Detect which cell encompasses the target text, then output its [X, Y] center coordinate. 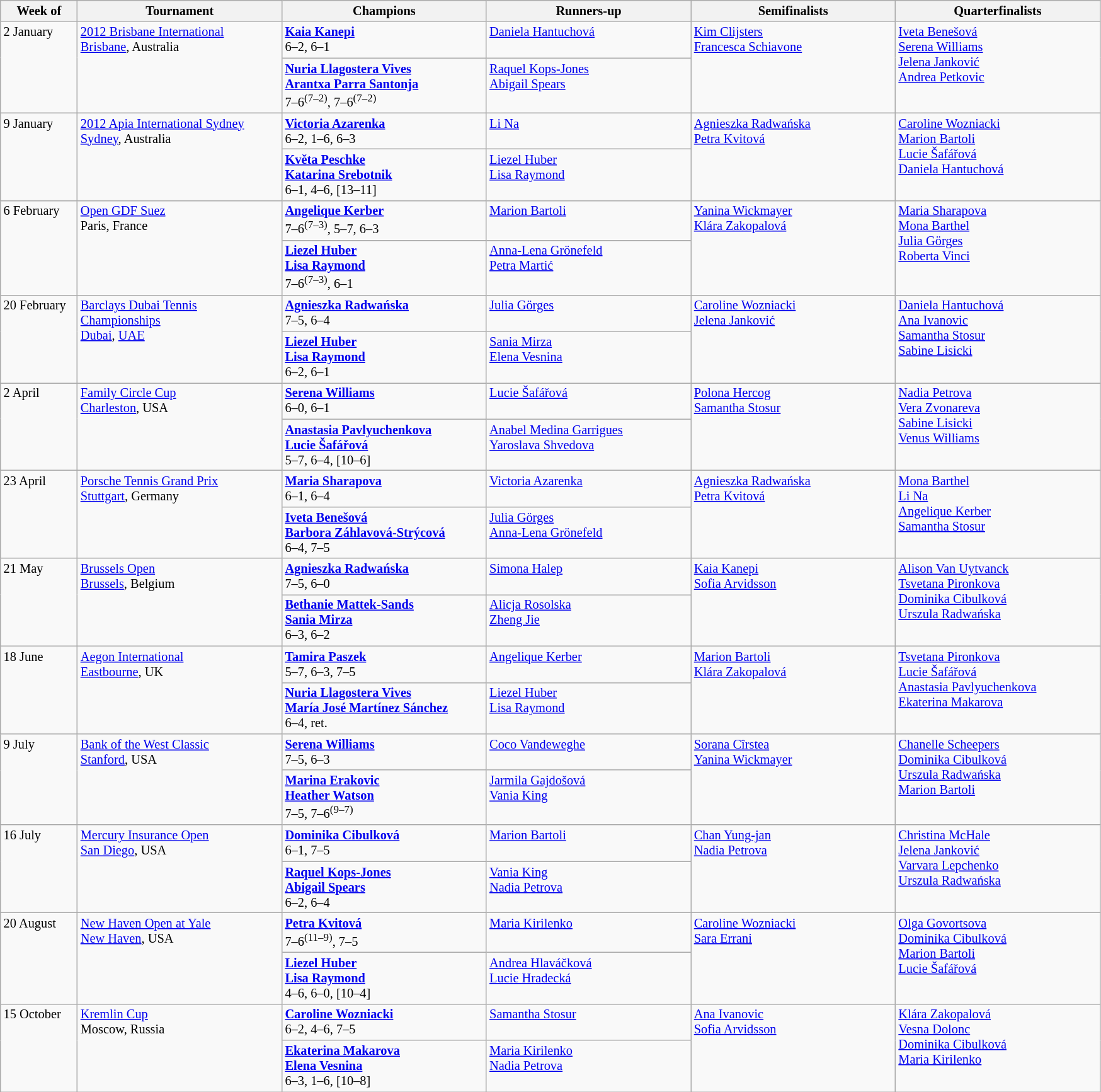
Tamira Paszek5–7, 6–3, 7–5 [384, 664]
Liezel Huber Lisa Raymond6–2, 6–1 [384, 357]
Sania Mirza Elena Vesnina [588, 357]
Nadia Petrova Vera Zvonareva Sabine Lisicki Venus Williams [998, 426]
9 January [39, 156]
Kremlin Cup Moscow, Russia [180, 1047]
Angelique Kerber7–6(7–3), 5–7, 6–3 [384, 221]
Kaia Kanepi 6–2, 6–1 [384, 40]
Mercury Insurance Open San Diego, USA [180, 868]
Anna-Lena Grönefeld Petra Martić [588, 267]
Bethanie Mattek-Sands Sania Mirza6–3, 6–2 [384, 620]
Yanina Wickmayer Klára Zakopalová [794, 248]
Serena Williams7–5, 6–3 [384, 752]
2 January [39, 67]
Samantha Stosur [588, 1022]
Chan Yung-jan Nadia Petrova [794, 868]
Angelique Kerber [588, 664]
Alison Van Uytvanck Tsvetana Pironkova Dominika Cibulková Urszula Radwańska [998, 602]
Polona Hercog Samantha Stosur [794, 426]
18 June [39, 689]
Caroline Wozniacki6–2, 4–6, 7–5 [384, 1022]
New Haven Open at Yale New Haven, USA [180, 958]
Aegon International Eastbourne, UK [180, 689]
21 May [39, 602]
Vania King Nadia Petrova [588, 887]
Caroline Wozniacki Marion Bartoli Lucie Šafářová Daniela Hantuchová [998, 156]
Week of [39, 11]
Tsvetana Pironkova Lucie Šafářová Anastasia Pavlyuchenkova Ekaterina Makarova [998, 689]
Barclays Dubai TennisChampionshipsDubai, UAE [180, 339]
Andrea Hlaváčková Lucie Hradecká [588, 978]
Caroline Wozniacki Sara Errani [794, 958]
Iveta Benešová Barbora Záhlavová-Strýcová6–4, 7–5 [384, 532]
Kaia Kanepi Sofia Arvidsson [794, 602]
Raquel Kops-Jones Abigail Spears [588, 86]
16 July [39, 868]
Mona Barthel Li Na Angelique Kerber Samantha Stosur [998, 514]
Agnieszka Radwańska7–5, 6–4 [384, 313]
Raquel Kops-Jones Abigail Spears6–2, 6–4 [384, 887]
Maria Sharapova6–1, 6–4 [384, 488]
Christina McHale Jelena Janković Varvara Lepchenko Urszula Radwańska [998, 868]
Iveta Benešová Serena Williams Jelena Janković Andrea Petkovic [998, 67]
Caroline Wozniacki Jelena Janković [794, 339]
Victoria Azarenka [588, 488]
Anastasia Pavlyuchenkova Lucie Šafářová5–7, 6–4, [10–6] [384, 445]
Open GDF Suez Paris, France [180, 248]
Jarmila Gajdošová Vania King [588, 798]
Alicja Rosolska Zheng Jie [588, 620]
2012 Apia International Sydney Sydney, Australia [180, 156]
Coco Vandeweghe [588, 752]
Nuria Llagostera Vives María José Martínez Sánchez6–4, ret. [384, 708]
15 October [39, 1047]
23 April [39, 514]
Maria Kirilenko Nadia Petrova [588, 1066]
Brussels Open Brussels, Belgium [180, 602]
Ana Ivanovic Sofia Arvidsson [794, 1047]
Chanelle Scheepers Dominika Cibulková Urszula Radwańska Marion Bartoli [998, 779]
Lucie Šafářová [588, 401]
Tournament [180, 11]
Liezel Huber Lisa Raymond7–6(7–3), 6–1 [384, 267]
Nuria Llagostera Vives Arantxa Parra Santonja7–6(7–2), 7–6(7–2) [384, 86]
9 July [39, 779]
Julia Görges [588, 313]
Maria Sharapova Mona Barthel Julia Görges Roberta Vinci [998, 248]
20 August [39, 958]
Bank of the West Classic Stanford, USA [180, 779]
Kim Clijsters Francesca Schiavone [794, 67]
Runners-up [588, 11]
Olga Govortsova Dominika Cibulková Marion Bartoli Lucie Šafářová [998, 958]
Petra Kvitová7–6(11–9), 7–5 [384, 933]
Victoria Azarenka 6–2, 1–6, 6–3 [384, 131]
Sorana Cîrstea Yanina Wickmayer [794, 779]
2 April [39, 426]
Liezel Huber Lisa Raymond4–6, 6–0, [10–4] [384, 978]
Family Circle Cup Charleston, USA [180, 426]
Květa Peschke Katarina Srebotnik6–1, 4–6, [13–11] [384, 175]
Klára Zakopalová Vesna Dolonc Dominika Cibulková Maria Kirilenko [998, 1047]
Agnieszka Radwańska7–5, 6–0 [384, 577]
Maria Kirilenko [588, 933]
Quarterfinalists [998, 11]
6 February [39, 248]
Marina Erakovic Heather Watson7–5, 7–6(9–7) [384, 798]
Daniela Hantuchová [588, 40]
Ekaterina Makarova Elena Vesnina6–3, 1–6, [10–8] [384, 1066]
Simona Halep [588, 577]
Serena Williams6–0, 6–1 [384, 401]
Semifinalists [794, 11]
Marion Bartoli Klára Zakopalová [794, 689]
Li Na [588, 131]
2012 Brisbane International Brisbane, Australia [180, 67]
Anabel Medina Garrigues Yaroslava Shvedova [588, 445]
20 February [39, 339]
Daniela Hantuchová Ana Ivanovic Samantha Stosur Sabine Lisicki [998, 339]
Porsche Tennis Grand Prix Stuttgart, Germany [180, 514]
Champions [384, 11]
Dominika Cibulková6–1, 7–5 [384, 843]
Julia Görges Anna-Lena Grönefeld [588, 532]
